Find where the given text appears and provide that cell's center as [X, Y] coordinate. 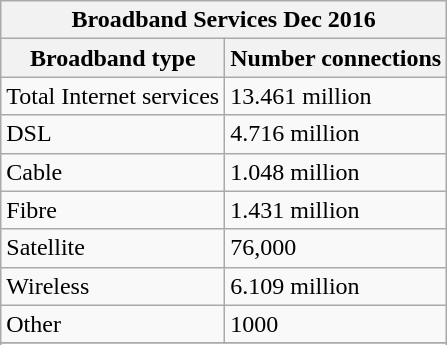
Other [113, 324]
Total Internet services [113, 96]
76,000 [336, 248]
DSL [113, 134]
Number connections [336, 58]
Broadband Services Dec 2016 [224, 20]
4.716 million [336, 134]
Wireless [113, 286]
Satellite [113, 248]
Broadband type [113, 58]
1000 [336, 324]
6.109 million [336, 286]
1.431 million [336, 210]
13.461 million [336, 96]
1.048 million [336, 172]
Fibre [113, 210]
Cable [113, 172]
